Determine the (X, Y) coordinate at the center of the cell enclosing the given text.  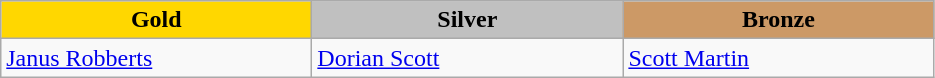
Dorian Scott (468, 58)
Bronze (778, 20)
Janus Robberts (156, 58)
Silver (468, 20)
Scott Martin (778, 58)
Gold (156, 20)
